Capture the cell that displays the provided text and extract its [x, y] central coordinate. 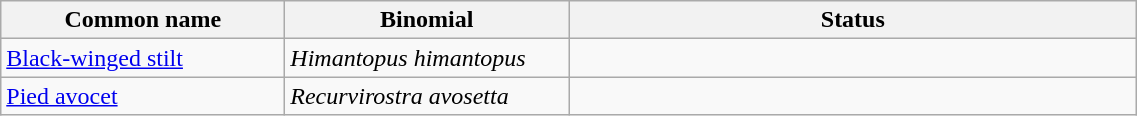
Common name [143, 20]
Status [853, 20]
Black-winged stilt [143, 58]
Recurvirostra avosetta [427, 96]
Binomial [427, 20]
Pied avocet [143, 96]
Himantopus himantopus [427, 58]
